Search for the cell housing the specified text and yield its [X, Y] center coordinate. 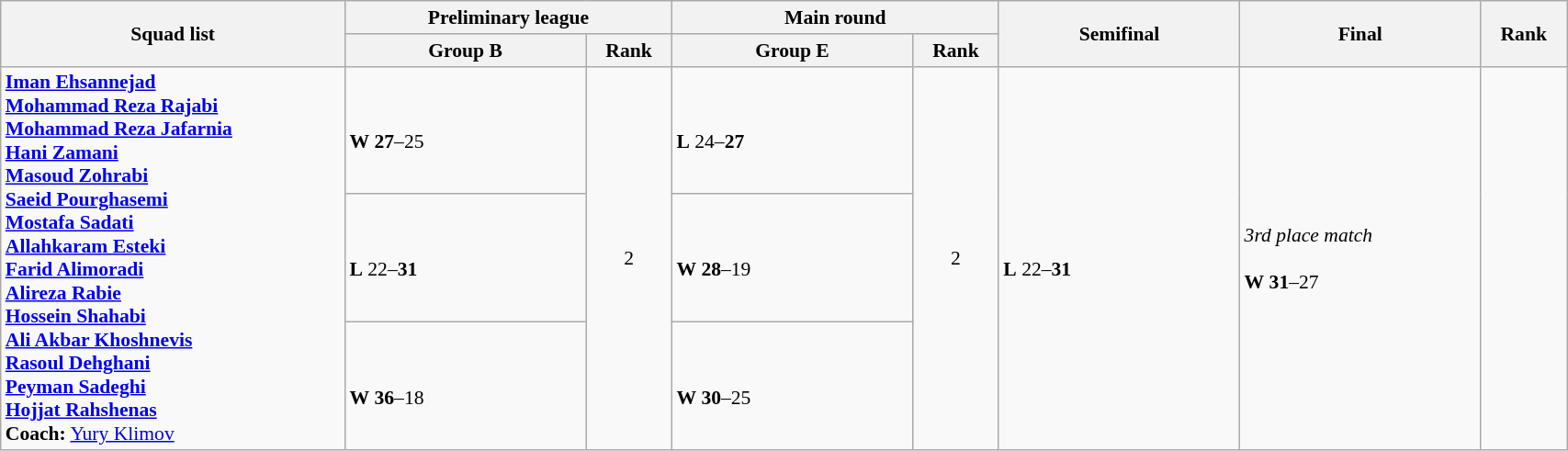
3rd place matchW 31–27 [1360, 258]
Group B [465, 51]
Semifinal [1119, 33]
W 28–19 [792, 259]
Group E [792, 51]
W 30–25 [792, 386]
Preliminary league [508, 17]
Squad list [173, 33]
Final [1360, 33]
L 24–27 [792, 130]
W 27–25 [465, 130]
W 36–18 [465, 386]
Main round [835, 17]
